Search for the cell housing the specified text and yield its (X, Y) center coordinate. 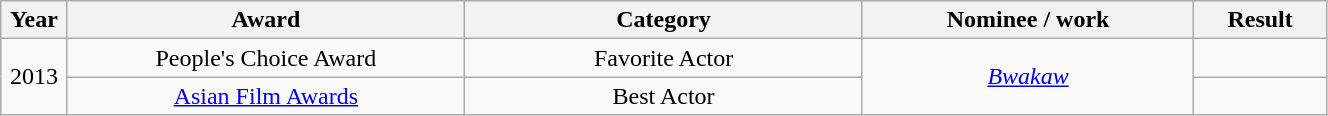
Best Actor (664, 96)
Result (1260, 20)
Bwakaw (1028, 77)
2013 (34, 77)
Nominee / work (1028, 20)
People's Choice Award (266, 58)
Award (266, 20)
Year (34, 20)
Asian Film Awards (266, 96)
Favorite Actor (664, 58)
Category (664, 20)
